Detect which cell encompasses the target text, then output its (X, Y) center coordinate. 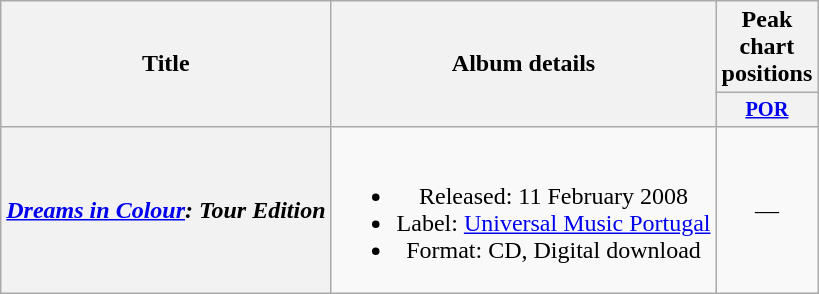
Title (166, 64)
— (767, 210)
Peak chart positions (767, 47)
POR (767, 110)
Dreams in Colour: Tour Edition (166, 210)
Album details (524, 64)
Released: 11 February 2008Label: Universal Music PortugalFormat: CD, Digital download (524, 210)
